Find where the given text appears and provide that cell's center as [X, Y] coordinate. 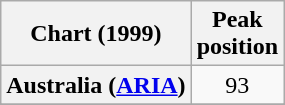
Peakposition [237, 34]
93 [237, 85]
Chart (1999) [96, 34]
Australia (ARIA) [96, 85]
